Locate the cell with the specified text and output its (X, Y) center coordinate. 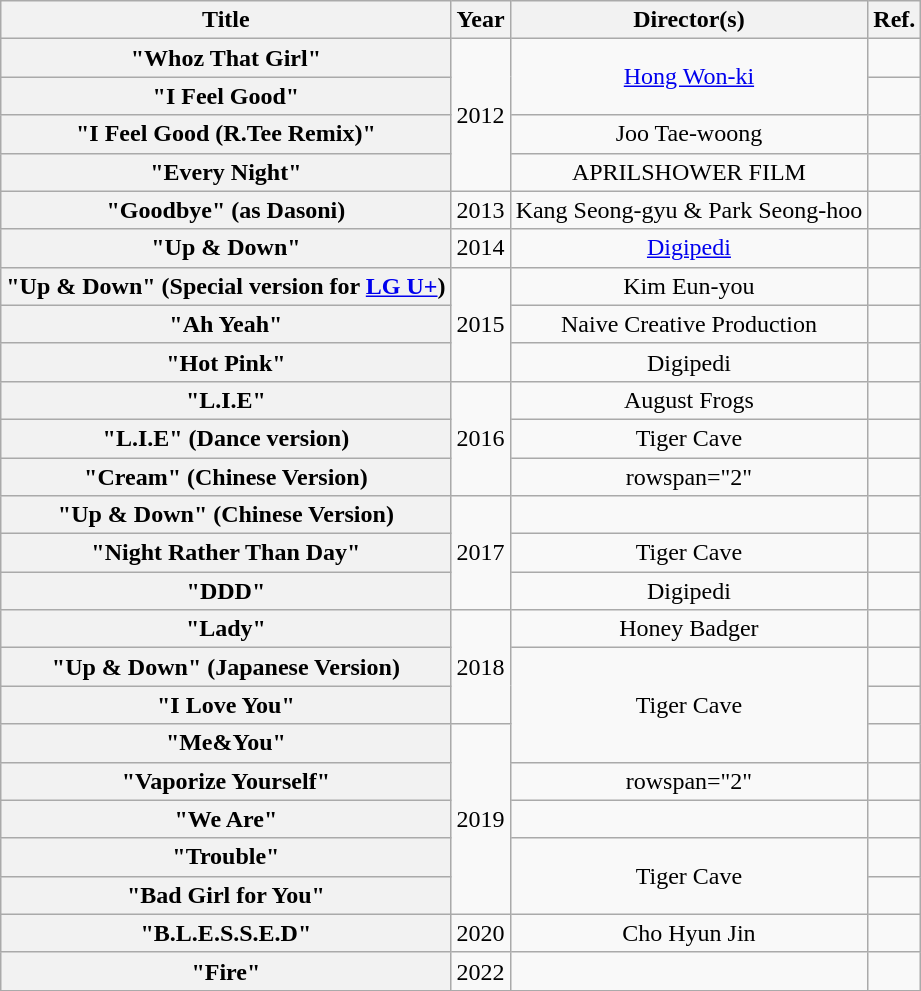
"Up & Down" (Special version for LG U+) (226, 286)
2017 (480, 553)
"Cream" (Chinese Version) (226, 477)
"I Love You" (226, 705)
2012 (480, 115)
"B.L.E.S.S.E.D" (226, 933)
"L.I.E" (226, 400)
"Every Night" (226, 172)
2019 (480, 819)
Director(s) (689, 20)
2013 (480, 210)
"DDD" (226, 591)
"Night Rather Than Day" (226, 553)
"I Feel Good (R.Tee Remix)" (226, 134)
"Up & Down" (226, 248)
2020 (480, 933)
Naive Creative Production (689, 324)
Title (226, 20)
Ref. (894, 20)
Kim Eun-you (689, 286)
2014 (480, 248)
"Whoz That Girl" (226, 58)
"Lady" (226, 629)
2016 (480, 438)
"L.I.E" (Dance version) (226, 438)
"Bad Girl for You" (226, 895)
"Up & Down" (Japanese Version) (226, 667)
APRILSHOWER FILM (689, 172)
2015 (480, 324)
"Fire" (226, 971)
"Trouble" (226, 857)
"We Are" (226, 819)
"Vaporize Yourself" (226, 781)
"Hot Pink" (226, 362)
Year (480, 20)
2022 (480, 971)
Joo Tae-woong (689, 134)
Cho Hyun Jin (689, 933)
Hong Won-ki (689, 77)
Kang Seong-gyu & Park Seong-hoo (689, 210)
"Me&You" (226, 743)
"Ah Yeah" (226, 324)
August Frogs (689, 400)
"I Feel Good" (226, 96)
"Goodbye" (as Dasoni) (226, 210)
Honey Badger (689, 629)
2018 (480, 667)
"Up & Down" (Chinese Version) (226, 515)
